Find where the given text appears and provide that cell's center as (X, Y) coordinate. 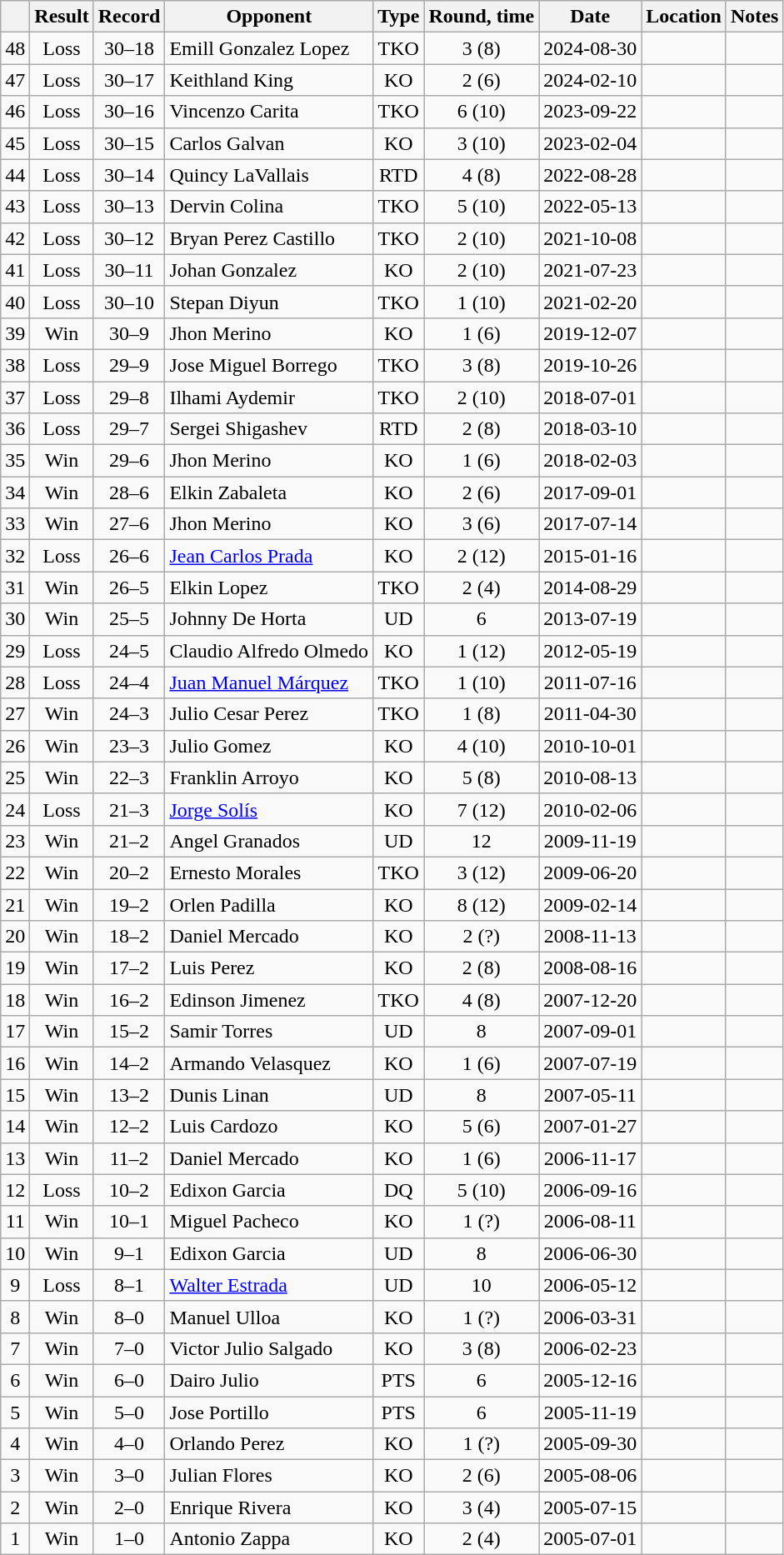
2008-08-16 (590, 968)
24 (15, 809)
Antonio Zappa (269, 1539)
2013-07-19 (590, 619)
2024-02-10 (590, 80)
43 (15, 207)
7 (12) (482, 809)
10–1 (129, 1222)
Orlando Perez (269, 1444)
21 (15, 904)
4–0 (129, 1444)
3 (10) (482, 143)
38 (15, 365)
2018-03-10 (590, 429)
Ilhami Aydemir (269, 397)
24–3 (129, 714)
18–2 (129, 937)
30–14 (129, 175)
9 (15, 1285)
34 (15, 492)
Samir Torres (269, 1032)
2007-01-27 (590, 1127)
2021-10-08 (590, 238)
29–9 (129, 365)
3 (15, 1476)
35 (15, 461)
2007-07-19 (590, 1063)
1 (15, 1539)
4 (10) (482, 746)
14 (15, 1127)
42 (15, 238)
25–5 (129, 619)
3–0 (129, 1476)
2006-03-31 (590, 1317)
2007-05-11 (590, 1095)
2011-07-16 (590, 682)
5–0 (129, 1412)
2014-08-29 (590, 587)
23 (15, 841)
18 (15, 1000)
Juan Manuel Márquez (269, 682)
2 (12) (482, 556)
21–2 (129, 841)
2009-11-19 (590, 841)
2 (?) (482, 937)
Jean Carlos Prada (269, 556)
Vincenzo Carita (269, 112)
Jorge Solís (269, 809)
Result (62, 17)
Victor Julio Salgado (269, 1348)
Miguel Pacheco (269, 1222)
Type (398, 17)
30–15 (129, 143)
2021-07-23 (590, 270)
36 (15, 429)
2007-12-20 (590, 1000)
1 (12) (482, 651)
2018-07-01 (590, 397)
2–0 (129, 1507)
8–0 (129, 1317)
44 (15, 175)
5 (15, 1412)
25 (15, 777)
6–0 (129, 1380)
2023-02-04 (590, 143)
3 (6) (482, 524)
45 (15, 143)
19 (15, 968)
Round, time (482, 17)
Record (129, 17)
Luis Cardozo (269, 1127)
29 (15, 651)
48 (15, 48)
2005-12-16 (590, 1380)
2005-09-30 (590, 1444)
2005-11-19 (590, 1412)
2006-05-12 (590, 1285)
15–2 (129, 1032)
Keithland King (269, 80)
30–18 (129, 48)
Luis Perez (269, 968)
2006-06-30 (590, 1253)
2011-04-30 (590, 714)
Julio Cesar Perez (269, 714)
20–2 (129, 872)
30–13 (129, 207)
2006-08-11 (590, 1222)
8 (12) (482, 904)
26–6 (129, 556)
2017-07-14 (590, 524)
Ernesto Morales (269, 872)
8–1 (129, 1285)
Claudio Alfredo Olmedo (269, 651)
24–4 (129, 682)
30–11 (129, 270)
41 (15, 270)
37 (15, 397)
2023-09-22 (590, 112)
16 (15, 1063)
22–3 (129, 777)
2007-09-01 (590, 1032)
Location (684, 17)
3 (4) (482, 1507)
Edinson Jimenez (269, 1000)
29–6 (129, 461)
15 (15, 1095)
28–6 (129, 492)
21–3 (129, 809)
3 (12) (482, 872)
Walter Estrada (269, 1285)
Angel Granados (269, 841)
Elkin Lopez (269, 587)
Julian Flores (269, 1476)
2017-09-01 (590, 492)
2010-08-13 (590, 777)
24–5 (129, 651)
6 (10) (482, 112)
26 (15, 746)
17 (15, 1032)
27–6 (129, 524)
27 (15, 714)
Carlos Galvan (269, 143)
30–10 (129, 302)
2006-02-23 (590, 1348)
13–2 (129, 1095)
30–9 (129, 333)
Julio Gomez (269, 746)
2012-05-19 (590, 651)
13 (15, 1158)
32 (15, 556)
2005-08-06 (590, 1476)
2019-12-07 (590, 333)
Enrique Rivera (269, 1507)
Elkin Zabaleta (269, 492)
9–1 (129, 1253)
Dervin Colina (269, 207)
10–2 (129, 1190)
2 (15, 1507)
2005-07-15 (590, 1507)
4 (15, 1444)
Franklin Arroyo (269, 777)
Dunis Linan (269, 1095)
47 (15, 80)
2010-10-01 (590, 746)
30–16 (129, 112)
2015-01-16 (590, 556)
2006-09-16 (590, 1190)
46 (15, 112)
22 (15, 872)
26–5 (129, 587)
11 (15, 1222)
7–0 (129, 1348)
2006-11-17 (590, 1158)
2021-02-20 (590, 302)
Bryan Perez Castillo (269, 238)
2009-02-14 (590, 904)
DQ (398, 1190)
23–3 (129, 746)
28 (15, 682)
1 (8) (482, 714)
Johnny De Horta (269, 619)
Quincy LaVallais (269, 175)
1–0 (129, 1539)
7 (15, 1348)
Sergei Shigashev (269, 429)
Manuel Ulloa (269, 1317)
Orlen Padilla (269, 904)
Stepan Diyun (269, 302)
Opponent (269, 17)
Dairo Julio (269, 1380)
29–8 (129, 397)
Jose Miguel Borrego (269, 365)
2005-07-01 (590, 1539)
Emill Gonzalez Lopez (269, 48)
39 (15, 333)
20 (15, 937)
Armando Velasquez (269, 1063)
33 (15, 524)
Jose Portillo (269, 1412)
16–2 (129, 1000)
17–2 (129, 968)
30–12 (129, 238)
Date (590, 17)
2022-05-13 (590, 207)
5 (6) (482, 1127)
2024-08-30 (590, 48)
30–17 (129, 80)
29–7 (129, 429)
40 (15, 302)
2010-02-06 (590, 809)
30 (15, 619)
11–2 (129, 1158)
12–2 (129, 1127)
5 (8) (482, 777)
2019-10-26 (590, 365)
Notes (754, 17)
2018-02-03 (590, 461)
Johan Gonzalez (269, 270)
31 (15, 587)
2009-06-20 (590, 872)
14–2 (129, 1063)
2008-11-13 (590, 937)
2022-08-28 (590, 175)
19–2 (129, 904)
